Return [X, Y] of the center of cell containing provided text 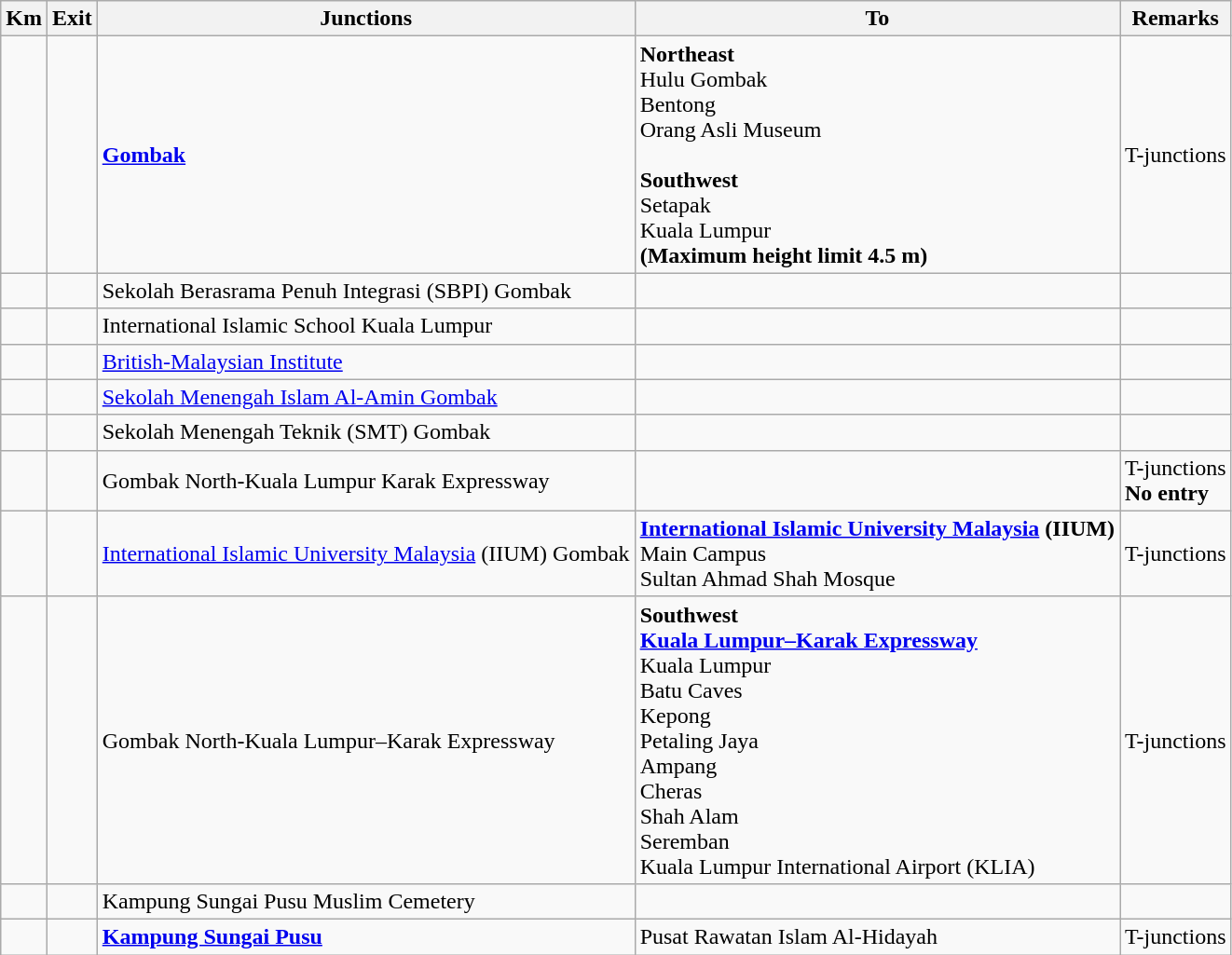
Gombak North-Kuala Lumpur–Karak Expressway [365, 740]
Pusat Rawatan Islam Al-Hidayah [877, 936]
International Islamic University Malaysia (IIUM) Main CampusSultan Ahmad Shah Mosque [877, 553]
T-junctionsNo entry [1176, 481]
British-Malaysian Institute [365, 362]
To [877, 19]
Kampung Sungai Pusu [365, 936]
Junctions [365, 19]
International Islamic School Kuala Lumpur [365, 326]
Northeast Hulu Gombak BentongOrang Asli MuseumSouthwest Setapak Kuala Lumpur(Maximum height limit 4.5 m) [877, 155]
Exit [72, 19]
International Islamic University Malaysia (IIUM) Gombak [365, 553]
Gombak North-Kuala Lumpur Karak Expressway [365, 481]
Remarks [1176, 19]
Kampung Sungai Pusu Muslim Cemetery [365, 901]
Sekolah Menengah Teknik (SMT) Gombak [365, 432]
Gombak [365, 155]
Km [24, 19]
Sekolah Menengah Islam Al-Amin Gombak [365, 397]
Sekolah Berasrama Penuh Integrasi (SBPI) Gombak [365, 291]
